From the cell containing the given text, extract its center point as [X, Y] coordinate. 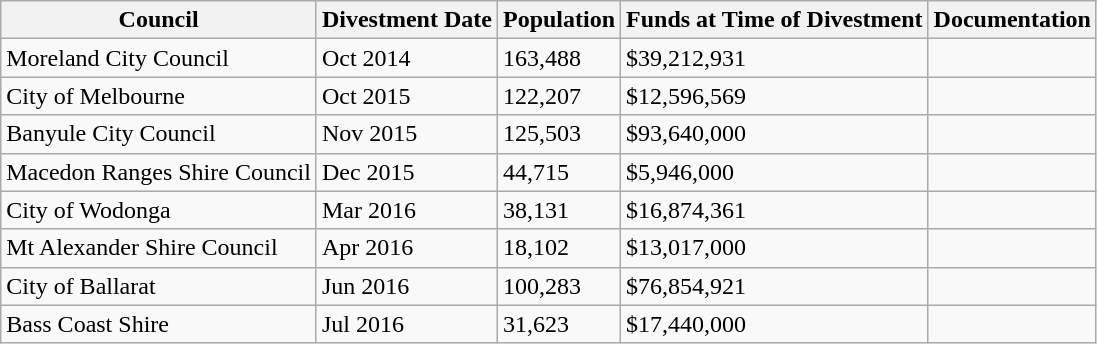
$5,946,000 [775, 172]
122,207 [558, 96]
Moreland City Council [159, 58]
Documentation [1012, 20]
100,283 [558, 286]
Bass Coast Shire [159, 324]
$17,440,000 [775, 324]
Jun 2016 [406, 286]
38,131 [558, 210]
City of Wodonga [159, 210]
$93,640,000 [775, 134]
City of Melbourne [159, 96]
Funds at Time of Divestment [775, 20]
Oct 2014 [406, 58]
Mt Alexander Shire Council [159, 248]
125,503 [558, 134]
$16,874,361 [775, 210]
163,488 [558, 58]
$39,212,931 [775, 58]
Jul 2016 [406, 324]
City of Ballarat [159, 286]
Oct 2015 [406, 96]
18,102 [558, 248]
Divestment Date [406, 20]
Apr 2016 [406, 248]
44,715 [558, 172]
$76,854,921 [775, 286]
Nov 2015 [406, 134]
Population [558, 20]
$12,596,569 [775, 96]
$13,017,000 [775, 248]
Dec 2015 [406, 172]
Mar 2016 [406, 210]
Council [159, 20]
Banyule City Council [159, 134]
Macedon Ranges Shire Council [159, 172]
31,623 [558, 324]
